Find where the given text appears and provide that cell's center as (x, y) coordinate. 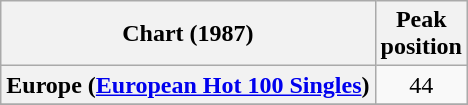
Europe (European Hot 100 Singles) (188, 85)
Peakposition (421, 34)
Chart (1987) (188, 34)
44 (421, 85)
